Search for the cell housing the specified text and yield its (x, y) center coordinate. 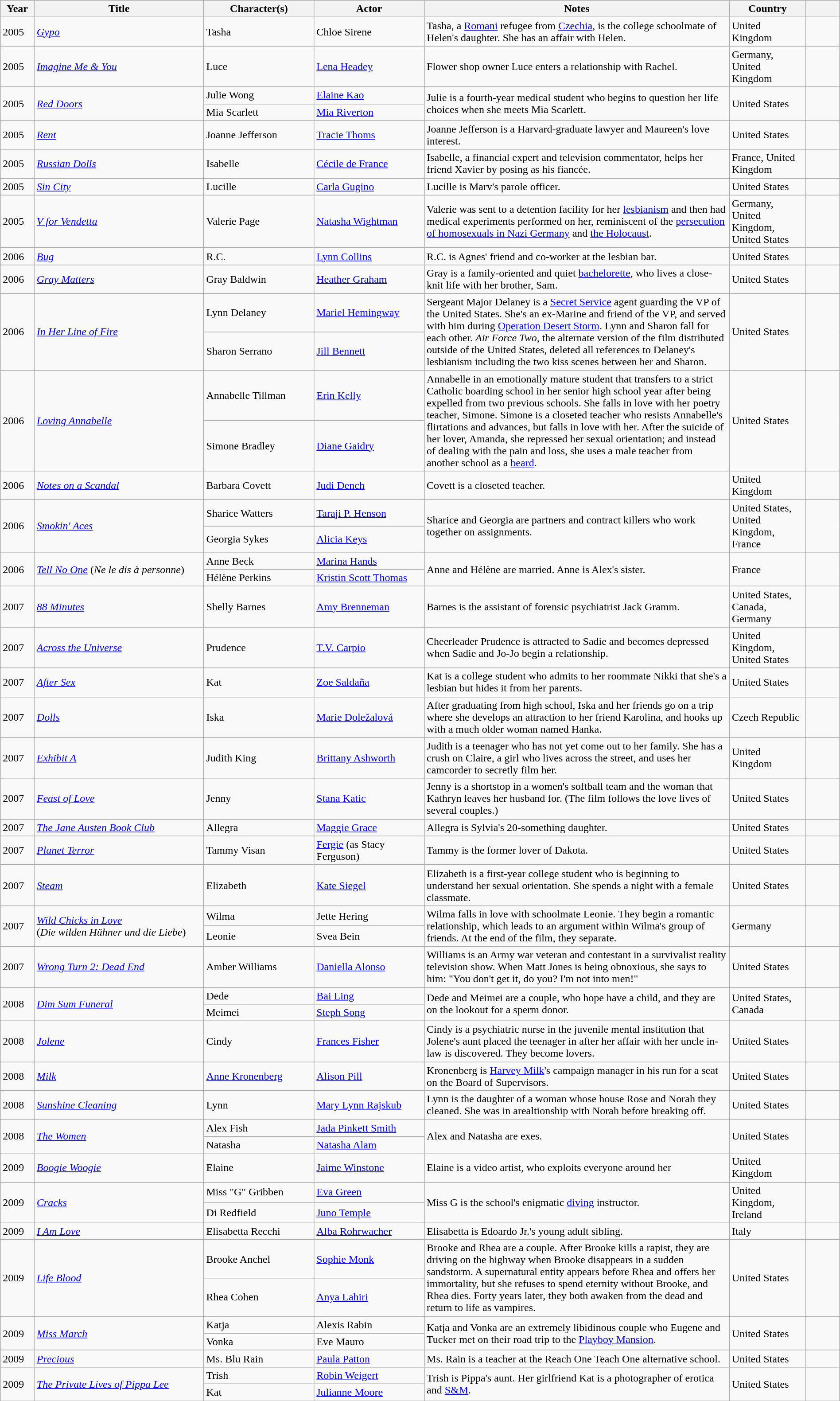
Frances Fisher (369, 1042)
Life Blood (119, 1278)
United States, United Kingdom, France (767, 527)
Brooke Anchel (259, 1259)
Miss "G" Gribben (259, 1192)
Exhibit A (119, 758)
Chloe Sirene (369, 32)
Anne Beck (259, 561)
Feast of Love (119, 799)
Allegra is Sylvia's 20-something daughter. (577, 827)
Germany, United Kingdom, United States (767, 222)
R.C. is Agnes' friend and co-worker at the lesbian bar. (577, 256)
Kristin Scott Thomas (369, 578)
Elaine is a video artist, who exploits everyone around her (577, 1167)
Simone Bradley (259, 446)
Miss March (119, 1333)
R.C. (259, 256)
Ms. Rain is a teacher at the Reach One Teach One alternative school. (577, 1358)
Svea Bein (369, 936)
Valerie Page (259, 222)
Joanne Jefferson is a Harvard-graduate lawyer and Maureen's love interest. (577, 135)
Covett is a closeted teacher. (577, 486)
Fergie (as Stacy Ferguson) (369, 850)
I Am Love (119, 1231)
Boogie Woogie (119, 1167)
Anya Lahiri (369, 1298)
Steph Song (369, 1013)
Precious (119, 1358)
Lynn (259, 1105)
Alex and Natasha are exes. (577, 1136)
Paula Patton (369, 1358)
Marie Doležalová (369, 717)
After Sex (119, 683)
Mia Scarlett (259, 112)
Smokin' Aces (119, 527)
Flower shop owner Luce enters a relationship with Rachel. (577, 66)
Stana Katic (369, 799)
Jill Bennett (369, 351)
Czech Republic (767, 717)
Red Doors (119, 104)
Mary Lynn Rajskub (369, 1105)
Elizabeth is a first-year college student who is beginning to understand her sexual orientation. She spends a night with a female classmate. (577, 885)
Allegra (259, 827)
Maggie Grace (369, 827)
Sophie Monk (369, 1259)
Marina Hands (369, 561)
Wild Chicks in Love (Die wilden Hühner und die Liebe) (119, 926)
In Her Line of Fire (119, 332)
Diane Gaidry (369, 446)
United States, Canada (767, 1004)
Di Redfield (259, 1213)
Lucille (259, 187)
Gray is a family-oriented and quiet bachelorette, who lives a close-knit life with her brother, Sam. (577, 279)
Wrong Turn 2: Dead End (119, 967)
Dede (259, 996)
Sin City (119, 187)
Kate Siegel (369, 885)
Trish (259, 1375)
Elisabetta is Edoardo Jr.'s young adult sibling. (577, 1231)
Trish is Pippa's aunt. Her girlfriend Kat is a photographer of erotica and S&M. (577, 1384)
Natasha Alam (369, 1145)
V for Vendetta (119, 222)
Barbara Covett (259, 486)
Hélène Perkins (259, 578)
Heather Graham (369, 279)
Tammy is the former lover of Dakota. (577, 850)
Natasha Wightman (369, 222)
Katja (259, 1325)
Annabelle Tillman (259, 396)
Vonka (259, 1342)
Russian Dolls (119, 164)
Wilma (259, 916)
Elizabeth (259, 885)
Amber Williams (259, 967)
Anne and Hélène are married. Anne is Alex's sister. (577, 570)
Judith King (259, 758)
Italy (767, 1231)
Isabelle, a financial expert and television commentator, helps her friend Xavier by posing as his fiancée. (577, 164)
Elisabetta Recchi (259, 1231)
Bai Ling (369, 996)
Katja and Vonka are an extremely libidinous couple who Eugene and Tucker met on their road trip to the Playboy Mansion. (577, 1333)
Isabelle (259, 164)
Juno Temple (369, 1213)
Lynn is the daughter of a woman whose house Rose and Norah they cleaned. She was in arealtionship with Norah before breaking off. (577, 1105)
Brittany Ashworth (369, 758)
Across the Universe (119, 648)
Lucille is Marv's parole officer. (577, 187)
Bug (119, 256)
Sharice and Georgia are partners and contract killers who work together on assignments. (577, 527)
Notes on a Scandal (119, 486)
Jaime Winstone (369, 1167)
Jenny (259, 799)
Barnes is the assistant of forensic psychiatrist Jack Gramm. (577, 607)
Zoe Saldaña (369, 683)
Leonie (259, 936)
Anne Kronenberg (259, 1076)
Georgia Sykes (259, 539)
Alex Fish (259, 1128)
Milk (119, 1076)
France, United Kingdom (767, 164)
Kronenberg is Harvey Milk's campaign manager in his run for a seat on the Board of Supervisors. (577, 1076)
Amy Brenneman (369, 607)
Dim Sum Funeral (119, 1004)
Alba Rohrwacher (369, 1231)
Gypo (119, 32)
Elaine (259, 1167)
Mia Riverton (369, 112)
Imagine Me & You (119, 66)
Jada Pinkett Smith (369, 1128)
Dolls (119, 717)
88 Minutes (119, 607)
Julianne Moore (369, 1392)
Cécile de France (369, 164)
Luce (259, 66)
Lena Headey (369, 66)
Judi Dench (369, 486)
Alison Pill (369, 1076)
Loving Annabelle (119, 421)
United States, Canada, Germany (767, 607)
Rent (119, 135)
Miss G is the school's enigmatic diving instructor. (577, 1202)
Kat is a college student who admits to her roommate Nikki that she's a lesbian but hides it from her parents. (577, 683)
Rhea Cohen (259, 1298)
Julie Wong (259, 95)
Cheerleader Prudence is attracted to Sadie and becomes depressed when Sadie and Jo-Jo begin a relationship. (577, 648)
Notes (577, 9)
Tasha, a Romani refugee from Czechia, is the college schoolmate of Helen's daughter. She has an affair with Helen. (577, 32)
Joanne Jefferson (259, 135)
Daniella Alonso (369, 967)
Carla Gugino (369, 187)
Gray Matters (119, 279)
Germany, United Kingdom (767, 66)
Jette Hering (369, 916)
Lynn Collins (369, 256)
Cracks (119, 1202)
Erin Kelly (369, 396)
Jolene (119, 1042)
United Kingdom, Ireland (767, 1202)
Dede and Meimei are a couple, who hope have a child, and they are on the lookout for a sperm donor. (577, 1004)
Tracie Thoms (369, 135)
Lynn Delaney (259, 313)
Character(s) (259, 9)
Meimei (259, 1013)
United Kingdom, United States (767, 648)
The Women (119, 1136)
Eva Green (369, 1192)
The Jane Austen Book Club (119, 827)
Eve Mauro (369, 1342)
The Private Lives of Pippa Lee (119, 1384)
Gray Baldwin (259, 279)
Cindy (259, 1042)
Year (18, 9)
Actor (369, 9)
Tasha (259, 32)
France (767, 570)
Tell No One (Ne le dis à personne) (119, 570)
Tammy Visan (259, 850)
Robin Weigert (369, 1375)
Prudence (259, 648)
Sharice Watters (259, 513)
Mariel Hemingway (369, 313)
Sharon Serrano (259, 351)
Planet Terror (119, 850)
Iska (259, 717)
Ms. Blu Rain (259, 1358)
Natasha (259, 1145)
Title (119, 9)
Steam (119, 885)
Elaine Kao (369, 95)
Country (767, 9)
Shelly Barnes (259, 607)
Taraji P. Henson (369, 513)
Alexis Rabin (369, 1325)
Sunshine Cleaning (119, 1105)
T.V. Carpio (369, 648)
Alicia Keys (369, 539)
Julie is a fourth-year medical student who begins to question her life choices when she meets Mia Scarlett. (577, 104)
Germany (767, 926)
